For the text-containing cell, return its midpoint in [x, y] coordinate format. 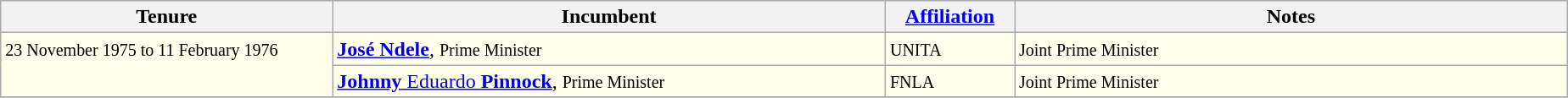
José Ndele, Prime Minister [609, 49]
UNITA [949, 49]
Tenure [166, 17]
Notes [1291, 17]
23 November 1975 to 11 February 1976 [166, 65]
FNLA [949, 81]
Affiliation [949, 17]
Incumbent [609, 17]
Johnny Eduardo Pinnock, Prime Minister [609, 81]
